Determine the [X, Y] coordinate at the center of the cell enclosing the given text.  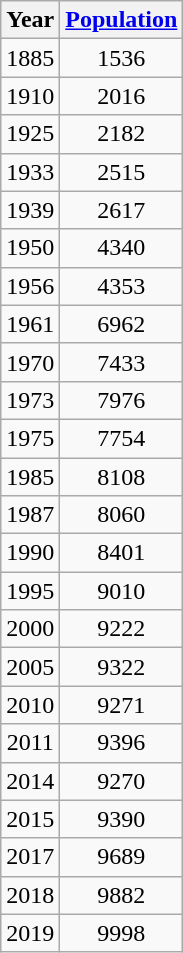
1956 [30, 286]
7754 [122, 438]
4340 [122, 248]
9322 [122, 667]
1910 [30, 96]
7433 [122, 362]
2018 [30, 895]
1933 [30, 172]
1939 [30, 210]
2019 [30, 933]
9396 [122, 743]
2010 [30, 705]
1536 [122, 58]
9010 [122, 591]
1885 [30, 58]
2515 [122, 172]
8401 [122, 553]
1950 [30, 248]
2011 [30, 743]
8108 [122, 477]
1987 [30, 515]
9689 [122, 857]
9390 [122, 819]
7976 [122, 400]
9222 [122, 629]
2017 [30, 857]
1990 [30, 553]
Year [30, 20]
1975 [30, 438]
2000 [30, 629]
4353 [122, 286]
2617 [122, 210]
9270 [122, 781]
1995 [30, 591]
9998 [122, 933]
1985 [30, 477]
2014 [30, 781]
1973 [30, 400]
2005 [30, 667]
Population [122, 20]
1970 [30, 362]
8060 [122, 515]
9882 [122, 895]
2182 [122, 134]
2015 [30, 819]
9271 [122, 705]
6962 [122, 324]
1961 [30, 324]
1925 [30, 134]
2016 [122, 96]
